Pinpoint the cell where the given text exists, returning its [X, Y] midpoint coordinate. 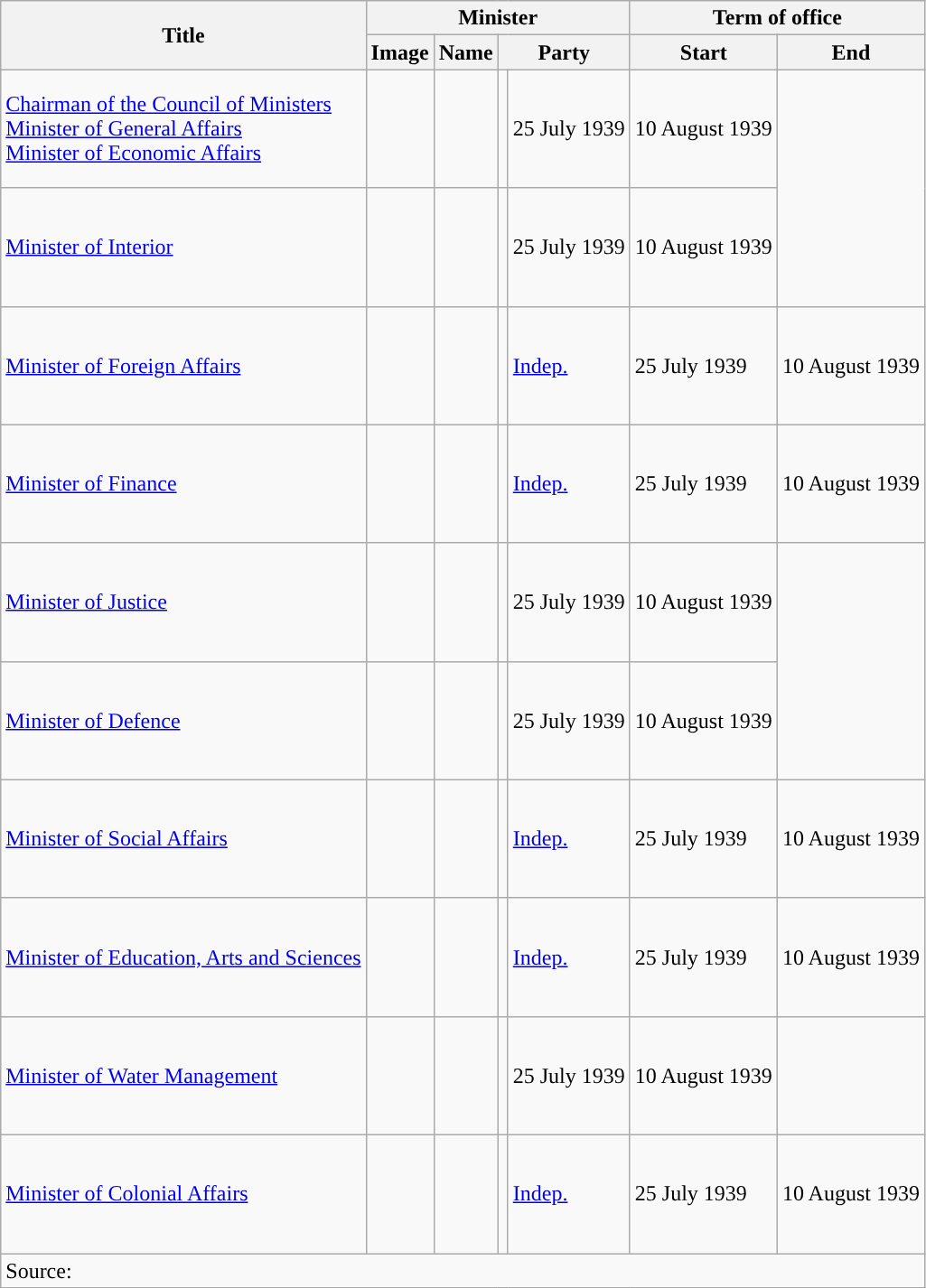
Minister of Finance [183, 484]
Term of office [777, 18]
Image [399, 52]
Minister of Education, Arts and Sciences [183, 957]
Minister of Water Management [183, 1075]
Source: [463, 1271]
Minister [498, 18]
Minister of Foreign Affairs [183, 365]
Minister of Justice [183, 602]
Name [466, 52]
Title [183, 35]
Minister of Defence [183, 721]
Minister of Interior [183, 247]
Minister of Social Affairs [183, 838]
Chairman of the Council of Ministers Minister of General Affairs Minister of Economic Affairs [183, 128]
Start [703, 52]
Minister of Colonial Affairs [183, 1194]
End [851, 52]
Party [564, 52]
